Detect which cell encompasses the target text, then output its (x, y) center coordinate. 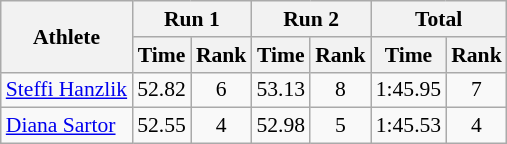
Steffi Hanzlik (66, 90)
7 (476, 90)
6 (222, 90)
Run 2 (310, 19)
8 (340, 90)
Total (439, 19)
52.55 (162, 126)
Diana Sartor (66, 126)
5 (340, 126)
52.82 (162, 90)
1:45.53 (408, 126)
Run 1 (192, 19)
Athlete (66, 36)
1:45.95 (408, 90)
52.98 (280, 126)
53.13 (280, 90)
